Identify which cell holds the provided text, then report its [X, Y] central coordinate. 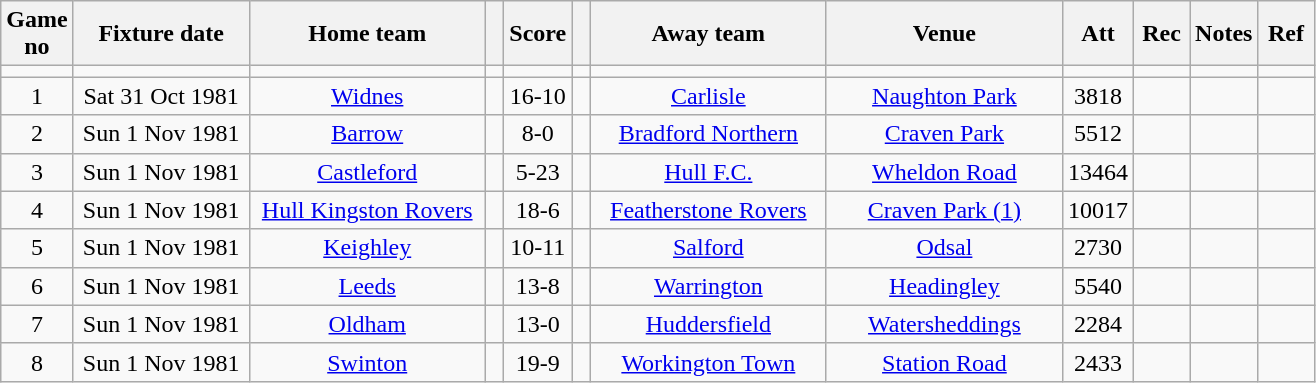
2 [37, 134]
Venue [944, 34]
Barrow [367, 134]
Away team [708, 34]
Carlisle [708, 96]
Keighley [367, 248]
Watersheddings [944, 324]
Sat 31 Oct 1981 [161, 96]
5512 [1098, 134]
Hull Kingston Rovers [367, 210]
Workington Town [708, 362]
13-0 [538, 324]
Swinton [367, 362]
Widnes [367, 96]
19-9 [538, 362]
3 [37, 172]
13-8 [538, 286]
18-6 [538, 210]
Oldham [367, 324]
8-0 [538, 134]
5-23 [538, 172]
Bradford Northern [708, 134]
6 [37, 286]
4 [37, 210]
2433 [1098, 362]
Station Road [944, 362]
1 [37, 96]
Wheldon Road [944, 172]
Salford [708, 248]
Leeds [367, 286]
Score [538, 34]
2730 [1098, 248]
13464 [1098, 172]
Craven Park (1) [944, 210]
Ref [1286, 34]
Home team [367, 34]
Featherstone Rovers [708, 210]
Odsal [944, 248]
7 [37, 324]
Craven Park [944, 134]
5540 [1098, 286]
16-10 [538, 96]
5 [37, 248]
3818 [1098, 96]
Warrington [708, 286]
Hull F.C. [708, 172]
Headingley [944, 286]
Rec [1162, 34]
Fixture date [161, 34]
Naughton Park [944, 96]
8 [37, 362]
10017 [1098, 210]
2284 [1098, 324]
Notes [1224, 34]
Game no [37, 34]
Huddersfield [708, 324]
Castleford [367, 172]
Att [1098, 34]
10-11 [538, 248]
